Scan for the cell matching the given text and deliver its [x, y] coordinate at center. 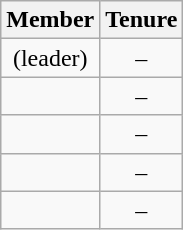
Tenure [142, 20]
(leader) [50, 58]
Member [50, 20]
